Pinpoint the cell where the given text exists, returning its (x, y) midpoint coordinate. 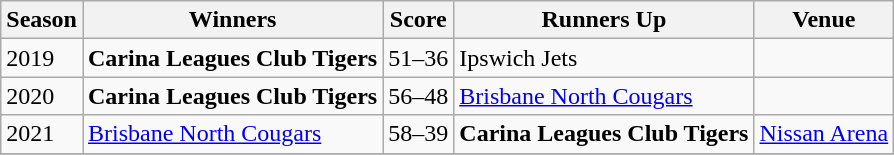
Score (418, 20)
56–48 (418, 96)
2019 (42, 58)
Season (42, 20)
58–39 (418, 134)
Nissan Arena (824, 134)
Ipswich Jets (604, 58)
Runners Up (604, 20)
Venue (824, 20)
Winners (232, 20)
2021 (42, 134)
51–36 (418, 58)
2020 (42, 96)
